Locate the cell with the specified text and output its (x, y) center coordinate. 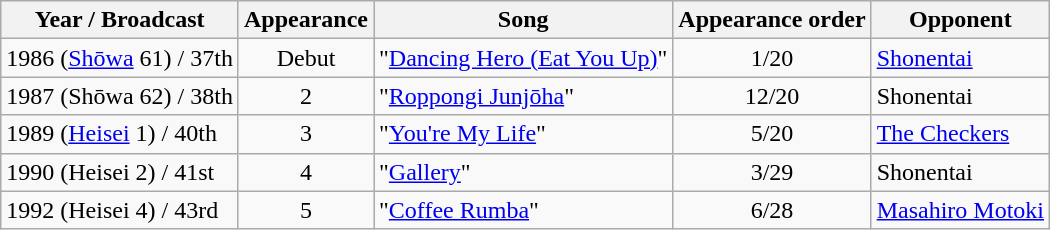
Masahiro Motoki (960, 210)
5/20 (772, 134)
1992 (Heisei 4) / 43rd (120, 210)
2 (306, 96)
The Checkers (960, 134)
3 (306, 134)
1/20 (772, 58)
"Roppongi Junjōha" (524, 96)
Appearance (306, 20)
1986 (Shōwa 61) / 37th (120, 58)
Year / Broadcast (120, 20)
"Dancing Hero (Eat You Up)" (524, 58)
"Coffee Rumba" (524, 210)
"You're My Life" (524, 134)
Appearance order (772, 20)
12/20 (772, 96)
Opponent (960, 20)
3/29 (772, 172)
"Gallery" (524, 172)
6/28 (772, 210)
1987 (Shōwa 62) / 38th (120, 96)
Debut (306, 58)
Song (524, 20)
4 (306, 172)
1989 (Heisei 1) / 40th (120, 134)
5 (306, 210)
1990 (Heisei 2) / 41st (120, 172)
